Provide the (x, y) coordinate of the cell's center where the given text is located.  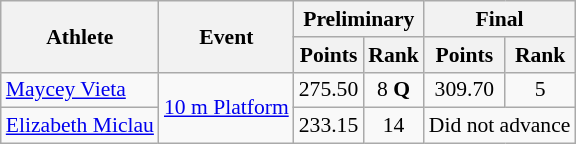
309.70 (464, 90)
Elizabeth Miclau (80, 126)
8 Q (394, 90)
Final (500, 19)
Athlete (80, 36)
Event (226, 36)
275.50 (328, 90)
Did not advance (500, 126)
10 m Platform (226, 108)
233.15 (328, 126)
Maycey Vieta (80, 90)
Preliminary (359, 19)
14 (394, 126)
5 (540, 90)
